For the text-containing cell, return its midpoint in [x, y] coordinate format. 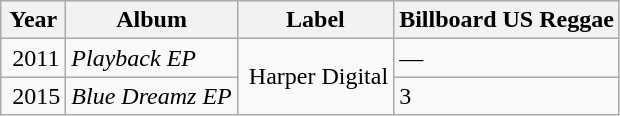
Album [152, 20]
Billboard US Reggae [507, 20]
Blue Dreamz EP [152, 96]
Harper Digital [315, 77]
2011 [34, 58]
2015 [34, 96]
Year [34, 20]
— [507, 58]
Playback EP [152, 58]
Label [315, 20]
3 [507, 96]
